Return the [X, Y] coordinate for the center point of the cell that contains the specified text.  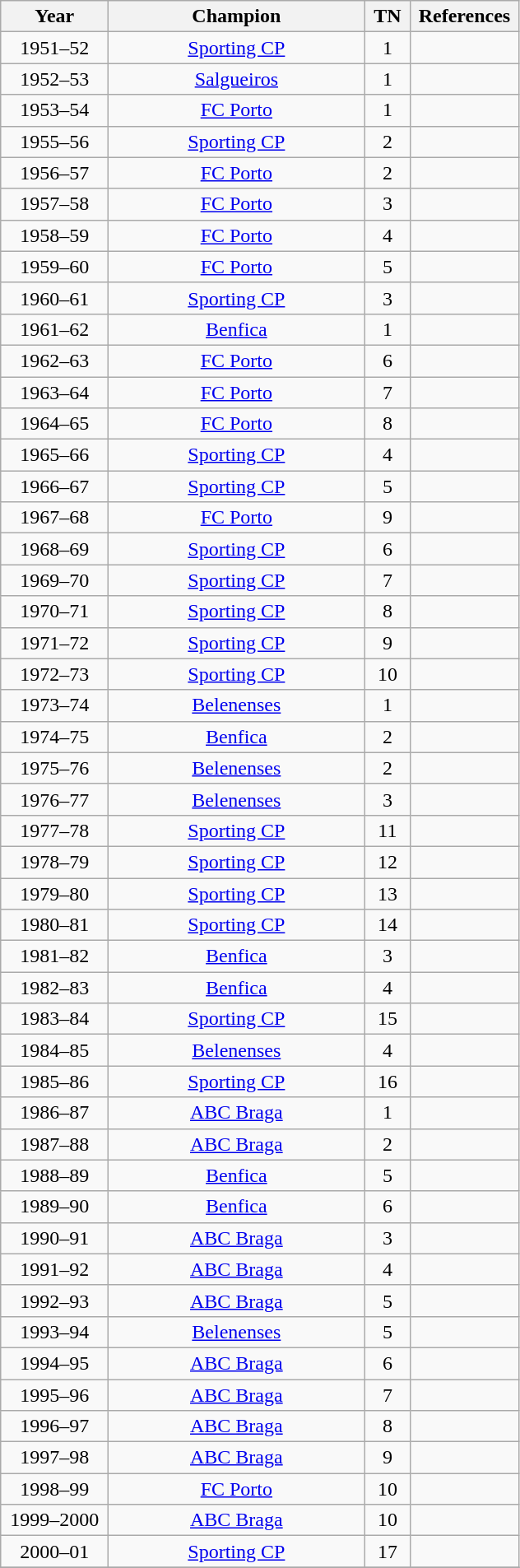
1951–52 [54, 48]
1993–94 [54, 1332]
1992–93 [54, 1300]
1971–72 [54, 643]
1977–78 [54, 831]
1975–76 [54, 768]
Salgueiros [237, 79]
2000–01 [54, 1552]
1995–96 [54, 1395]
1958–59 [54, 235]
1972–73 [54, 674]
1974–75 [54, 737]
1997–98 [54, 1458]
1999–2000 [54, 1520]
1969–70 [54, 580]
15 [388, 1019]
Champion [237, 16]
1976–77 [54, 799]
1982–83 [54, 988]
1990–91 [54, 1238]
1978–79 [54, 862]
1964–65 [54, 424]
1983–84 [54, 1019]
1988–89 [54, 1175]
1965–66 [54, 455]
1979–80 [54, 893]
1962–63 [54, 361]
1961–62 [54, 329]
1985–86 [54, 1082]
16 [388, 1082]
1963–64 [54, 393]
TN [388, 16]
1952–53 [54, 79]
1966–67 [54, 486]
1968–69 [54, 549]
1994–95 [54, 1363]
1957–58 [54, 204]
1986–87 [54, 1113]
1998–99 [54, 1489]
1991–92 [54, 1269]
1970–71 [54, 612]
17 [388, 1552]
1956–57 [54, 173]
1960–61 [54, 298]
1967–68 [54, 518]
1959–60 [54, 267]
1973–74 [54, 705]
12 [388, 862]
1953–54 [54, 110]
14 [388, 925]
1981–82 [54, 956]
1996–97 [54, 1426]
Year [54, 16]
1989–90 [54, 1207]
13 [388, 893]
1987–88 [54, 1144]
1955–56 [54, 142]
References [464, 16]
1984–85 [54, 1050]
1980–81 [54, 925]
11 [388, 831]
